Return the (x, y) coordinate for the center point of the cell that contains the specified text.  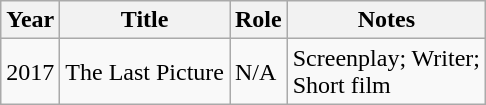
Year (30, 20)
Title (145, 20)
Notes (386, 20)
2017 (30, 72)
The Last Picture (145, 72)
Role (259, 20)
N/A (259, 72)
Screenplay; Writer;Short film (386, 72)
